Return the [x, y] coordinate for the center point of the cell that contains the specified text.  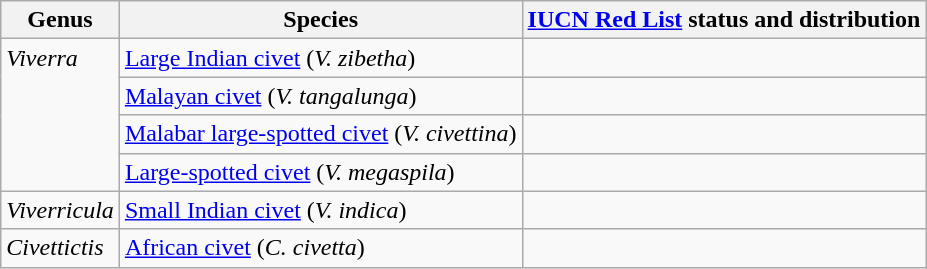
IUCN Red List status and distribution [724, 20]
Civettictis [60, 248]
Viverra [60, 115]
Large Indian civet (V. zibetha) [320, 58]
Viverricula [60, 210]
Small Indian civet (V. indica) [320, 210]
Large-spotted civet (V. megaspila) [320, 172]
Malayan civet (V. tangalunga) [320, 96]
African civet (C. civetta) [320, 248]
Malabar large-spotted civet (V. civettina) [320, 134]
Species [320, 20]
Genus [60, 20]
